Provide the (X, Y) coordinate of the cell's center where the given text is located.  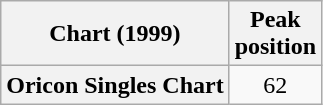
Peakposition (275, 34)
62 (275, 85)
Chart (1999) (115, 34)
Oricon Singles Chart (115, 85)
